Output the (X, Y) coordinate of the center of the cell containing the given text.  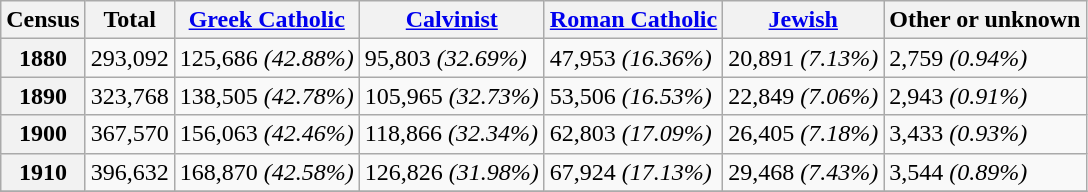
367,570 (130, 134)
1900 (43, 134)
Census (43, 20)
293,092 (130, 58)
3,433 (0.93%) (985, 134)
156,063 (42.46%) (266, 134)
1890 (43, 96)
138,505 (42.78%) (266, 96)
29,468 (7.43%) (804, 172)
Greek Catholic (266, 20)
126,826 (31.98%) (452, 172)
2,759 (0.94%) (985, 58)
Roman Catholic (633, 20)
105,965 (32.73%) (452, 96)
95,803 (32.69%) (452, 58)
396,632 (130, 172)
Jewish (804, 20)
20,891 (7.13%) (804, 58)
Total (130, 20)
2,943 (0.91%) (985, 96)
62,803 (17.09%) (633, 134)
67,924 (17.13%) (633, 172)
168,870 (42.58%) (266, 172)
47,953 (16.36%) (633, 58)
125,686 (42.88%) (266, 58)
3,544 (0.89%) (985, 172)
1880 (43, 58)
53,506 (16.53%) (633, 96)
26,405 (7.18%) (804, 134)
Other or unknown (985, 20)
22,849 (7.06%) (804, 96)
323,768 (130, 96)
Calvinist (452, 20)
1910 (43, 172)
118,866 (32.34%) (452, 134)
